Identify which cell holds the provided text, then report its [x, y] central coordinate. 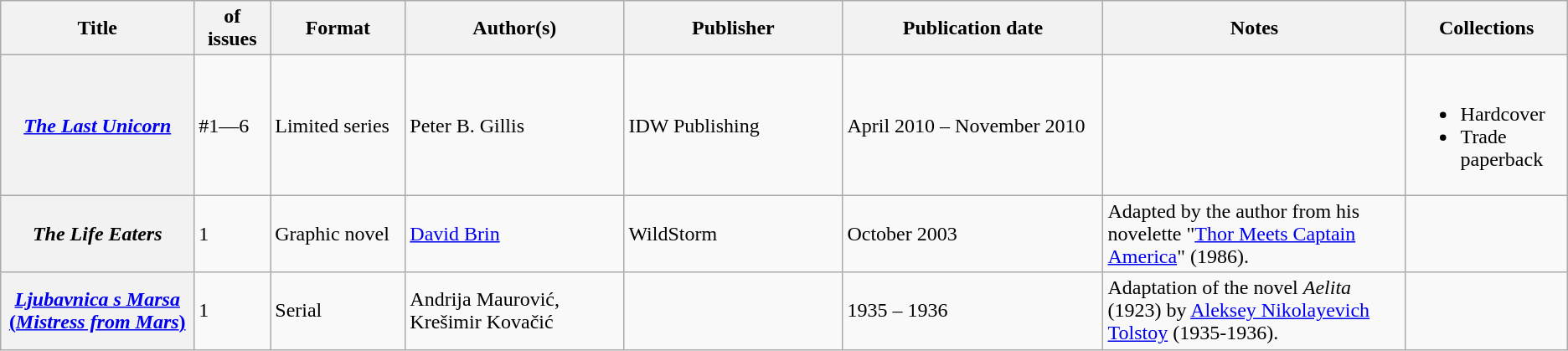
of issues [233, 28]
HardcoverTrade paperback [1486, 126]
IDW Publishing [734, 126]
Adaptation of the novel Aelita (1923) by Aleksey Nikolayevich Tolstoy (1935-1936). [1255, 311]
WildStorm [734, 234]
Notes [1255, 28]
Title [97, 28]
Publisher [734, 28]
David Brin [514, 234]
#1—6 [233, 126]
April 2010 – November 2010 [973, 126]
Publication date [973, 28]
1935 – 1936 [973, 311]
Andrija Maurović, Krešimir Kovačić [514, 311]
Author(s) [514, 28]
Collections [1486, 28]
Serial [338, 311]
Adapted by the author from his novelette "Thor Meets Captain America" (1986). [1255, 234]
Limited series [338, 126]
Graphic novel [338, 234]
October 2003 [973, 234]
The Last Unicorn [97, 126]
Format [338, 28]
Peter B. Gillis [514, 126]
The Life Eaters [97, 234]
Ljubavnica s Marsa (Mistress from Mars) [97, 311]
